From the cell containing the given text, extract its center point as [X, Y] coordinate. 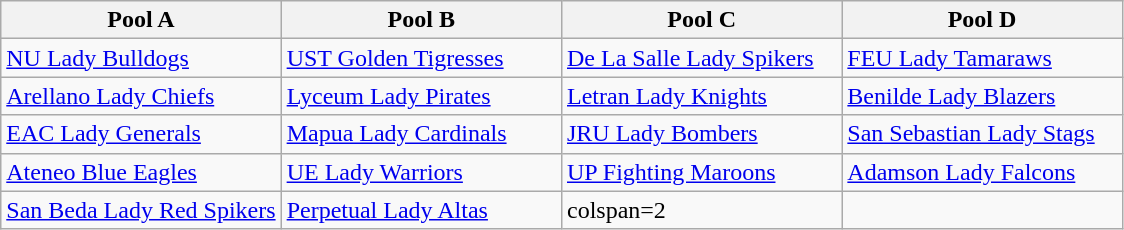
Letran Lady Knights [701, 96]
Perpetual Lady Altas [421, 210]
Pool A [141, 20]
FEU Lady Tamaraws [982, 58]
Pool B [421, 20]
colspan=2 [701, 210]
San Sebastian Lady Stags [982, 134]
UP Fighting Maroons [701, 172]
Lyceum Lady Pirates [421, 96]
Adamson Lady Falcons [982, 172]
Pool C [701, 20]
De La Salle Lady Spikers [701, 58]
Ateneo Blue Eagles [141, 172]
UST Golden Tigresses [421, 58]
San Beda Lady Red Spikers [141, 210]
Pool D [982, 20]
Arellano Lady Chiefs [141, 96]
NU Lady Bulldogs [141, 58]
UE Lady Warriors [421, 172]
Mapua Lady Cardinals [421, 134]
Benilde Lady Blazers [982, 96]
JRU Lady Bombers [701, 134]
EAC Lady Generals [141, 134]
